Capture the cell that displays the provided text and extract its [X, Y] central coordinate. 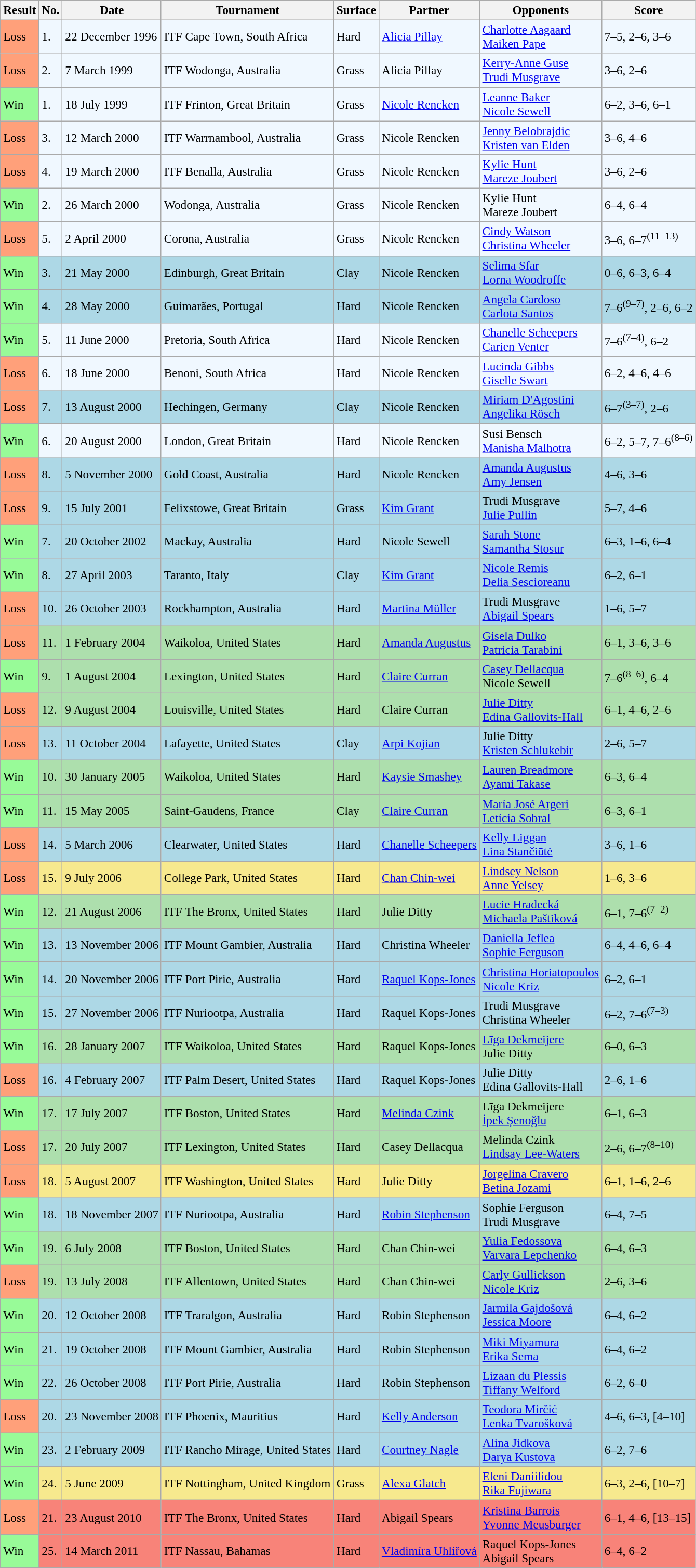
Result [20, 10]
25. [51, 1551]
Nicole Sewell [430, 541]
7 March 1999 [112, 71]
ITF Rancho Mirage, United States [247, 1450]
6–3, 6–4 [648, 777]
Cindy Watson Christina Wheeler [540, 239]
7–6(7–4), 6–2 [648, 340]
6–1, 6–3 [648, 1114]
30 January 2005 [112, 777]
Christina Horiatopoulos Nicole Kriz [540, 979]
Lizaan du Plessis Tiffany Welford [540, 1383]
2–6, 1–6 [648, 1079]
María José Argeri Letícia Sobral [540, 810]
Kaysie Smashey [430, 777]
18 July 1999 [112, 104]
24. [51, 1483]
15 May 2005 [112, 810]
Jenny Belobrajdic Kristen van Elden [540, 137]
9 July 2006 [112, 878]
Date [112, 10]
11 June 2000 [112, 340]
ITF Allentown, United States [247, 1282]
Kelly Anderson [430, 1416]
Miriam D'Agostini Angelika Rösch [540, 407]
Jarmila Gajdošová Jessica Moore [540, 1315]
6–4, 6–3 [648, 1248]
6–3, 1–6, 6–4 [648, 541]
Jorgelina Cravero Betina Jozami [540, 1181]
14 March 2011 [112, 1551]
7–6(8–6), 6–4 [648, 676]
Yulia Fedossova Varvara Lepchenko [540, 1248]
Lexington, United States [247, 676]
18 June 2000 [112, 373]
ITF Cape Town, South Africa [247, 36]
ITF Benalla, Australia [247, 171]
Martina Müller [430, 609]
28 May 2000 [112, 305]
Rockhampton, Australia [247, 609]
5 November 2000 [112, 474]
3–6, 1–6 [648, 845]
20 November 2006 [112, 979]
Chanelle Scheepers Carien Venter [540, 340]
6 July 2008 [112, 1248]
Sophie Ferguson Trudi Musgrave [540, 1214]
Amanda Augustus Amy Jensen [540, 474]
2 February 2009 [112, 1450]
ITF Palm Desert, United States [247, 1079]
23 August 2010 [112, 1517]
Taranto, Italy [247, 575]
6–2, 7–6 [648, 1450]
Lucie Hradecká Michaela Paštiková [540, 911]
Amanda Augustus [430, 642]
28 January 2007 [112, 1046]
21 August 2006 [112, 911]
Partner [430, 10]
1–6, 5–7 [648, 609]
26 March 2000 [112, 205]
College Park, United States [247, 878]
London, Great Britain [247, 440]
2–6, 3–6 [648, 1282]
Chanelle Scheepers [430, 845]
Susi Bensch Manisha Malhotra [540, 440]
Saint-Gaudens, France [247, 810]
19 March 2000 [112, 171]
Alexa Glatch [430, 1483]
3–6, 4–6 [648, 137]
0–6, 6–3, 6–4 [648, 272]
23. [51, 1450]
Raquel Kops-Jones Abigail Spears [540, 1551]
23 November 2008 [112, 1416]
7–6(9–7), 2–6, 6–2 [648, 305]
4 February 2007 [112, 1079]
11 October 2004 [112, 743]
6–2, 7–6(7–3) [648, 1013]
Lindsey Nelson Anne Yelsey [540, 878]
Miki Miyamura Erika Sema [540, 1349]
4–6, 3–6 [648, 474]
ITF Lexington, United States [247, 1147]
6–3, 2–6, [10–7] [648, 1483]
6–2, 3–6, 6–1 [648, 104]
Kerry-Anne Guse Trudi Musgrave [540, 71]
Selima Sfar Lorna Woodroffe [540, 272]
7–5, 2–6, 3–6 [648, 36]
ITF Traralgon, Australia [247, 1315]
13 November 2006 [112, 945]
Surface [356, 10]
Christina Wheeler [430, 945]
Lauren Breadmore Ayami Takase [540, 777]
Clearwater, United States [247, 845]
Gold Coast, Australia [247, 474]
5 August 2007 [112, 1181]
2 April 2000 [112, 239]
22 December 1996 [112, 36]
5 March 2006 [112, 845]
Score [648, 10]
12 October 2008 [112, 1315]
ITF Phoenix, Mauritius [247, 1416]
Eleni Daniilidou Rika Fujiwara [540, 1483]
12 March 2000 [112, 137]
Alina Jidkova Darya Kustova [540, 1450]
Daniella Jeflea Sophie Ferguson [540, 945]
6–2, 6–0 [648, 1383]
Kelly Liggan Lina Stančiūtė [540, 845]
Casey Dellacqua Nicole Sewell [540, 676]
5 June 2009 [112, 1483]
20 July 2007 [112, 1147]
6–0, 6–3 [648, 1046]
17 July 2007 [112, 1114]
Melinda Czink [430, 1114]
Carly Gullickson Nicole Kriz [540, 1282]
6–2, 5–7, 7–6(8–6) [648, 440]
9 August 2004 [112, 709]
Trudi Musgrave Julie Pullin [540, 508]
6–4, 4–6, 6–4 [648, 945]
Wodonga, Australia [247, 205]
Gisela Dulko Patricia Tarabini [540, 642]
Louisville, United States [247, 709]
Trudi Musgrave Abigail Spears [540, 609]
26 October 2008 [112, 1383]
No. [51, 10]
19 October 2008 [112, 1349]
ITF Nottingham, United Kingdom [247, 1483]
Lafayette, United States [247, 743]
5–7, 4–6 [648, 508]
Felixstowe, Great Britain [247, 508]
13 August 2000 [112, 407]
ITF Warrnambool, Australia [247, 137]
21 May 2000 [112, 272]
ITF Nassau, Bahamas [247, 1551]
6–2, 4–6, 4–6 [648, 373]
6–4, 6–4 [648, 205]
20 August 2000 [112, 440]
Angela Cardoso Carlota Santos [540, 305]
Benoni, South Africa [247, 373]
Teodora Mirčić Lenka Tvarošková [540, 1416]
Mackay, Australia [247, 541]
2–6, 5–7 [648, 743]
Opponents [540, 10]
Pretoria, South Africa [247, 340]
1–6, 3–6 [648, 878]
18 November 2007 [112, 1214]
Guimarães, Portugal [247, 305]
ITF Frinton, Great Britain [247, 104]
6–7(3–7), 2–6 [648, 407]
Melinda Czink Lindsay Lee-Waters [540, 1147]
27 November 2006 [112, 1013]
Lucinda Gibbs Giselle Swart [540, 373]
Casey Dellacqua [430, 1147]
6–1, 7–6(7–2) [648, 911]
Corona, Australia [247, 239]
Edinburgh, Great Britain [247, 272]
15 July 2001 [112, 508]
Leanne Baker Nicole Sewell [540, 104]
6–1, 4–6, 2–6 [648, 709]
13 July 2008 [112, 1282]
Vladimíra Uhlířová [430, 1551]
Julie Ditty Kristen Schlukebir [540, 743]
Līga Dekmeijere İpek Şenoğlu [540, 1114]
ITF Waikoloa, United States [247, 1046]
27 April 2003 [112, 575]
6–1, 3–6, 3–6 [648, 642]
Abigail Spears [430, 1517]
Trudi Musgrave Christina Wheeler [540, 1013]
26 October 2003 [112, 609]
6–4, 7–5 [648, 1214]
2–6, 6–7(8–10) [648, 1147]
ITF Washington, United States [247, 1181]
Līga Dekmeijere Julie Ditty [540, 1046]
Sarah Stone Samantha Stosur [540, 541]
6–3, 6–1 [648, 810]
6–1, 4–6, [13–15] [648, 1517]
Arpi Kojian [430, 743]
Tournament [247, 10]
22. [51, 1383]
4–6, 6–3, [4–10] [648, 1416]
Courtney Nagle [430, 1450]
6–1, 1–6, 2–6 [648, 1181]
Kristina Barrois Yvonne Meusburger [540, 1517]
3–6, 6–7(11–13) [648, 239]
20 October 2002 [112, 541]
1 August 2004 [112, 676]
Charlotte Aagaard Maiken Pape [540, 36]
ITF Wodonga, Australia [247, 71]
Hechingen, Germany [247, 407]
1 February 2004 [112, 642]
Nicole Remis Delia Sescioreanu [540, 575]
